Return the (X, Y) coordinate for the center point of the cell that contains the specified text.  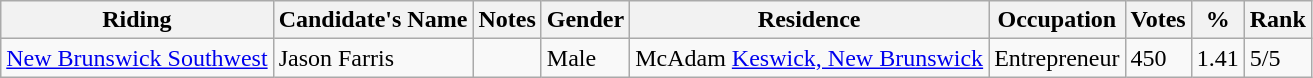
Entrepreneur (1057, 58)
Rank (1278, 20)
Notes (507, 20)
New Brunswick Southwest (137, 58)
Candidate's Name (373, 20)
Residence (810, 20)
% (1218, 20)
Riding (137, 20)
450 (1158, 58)
5/5 (1278, 58)
Male (585, 58)
McAdam Keswick, New Brunswick (810, 58)
Occupation (1057, 20)
Jason Farris (373, 58)
Votes (1158, 20)
Gender (585, 20)
1.41 (1218, 58)
